Return [X, Y] of the center of cell containing provided text 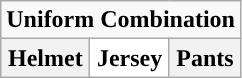
Jersey [130, 58]
Helmet [46, 58]
Uniform Combination [121, 20]
Pants [204, 58]
